From the cell containing the given text, extract its center point as [x, y] coordinate. 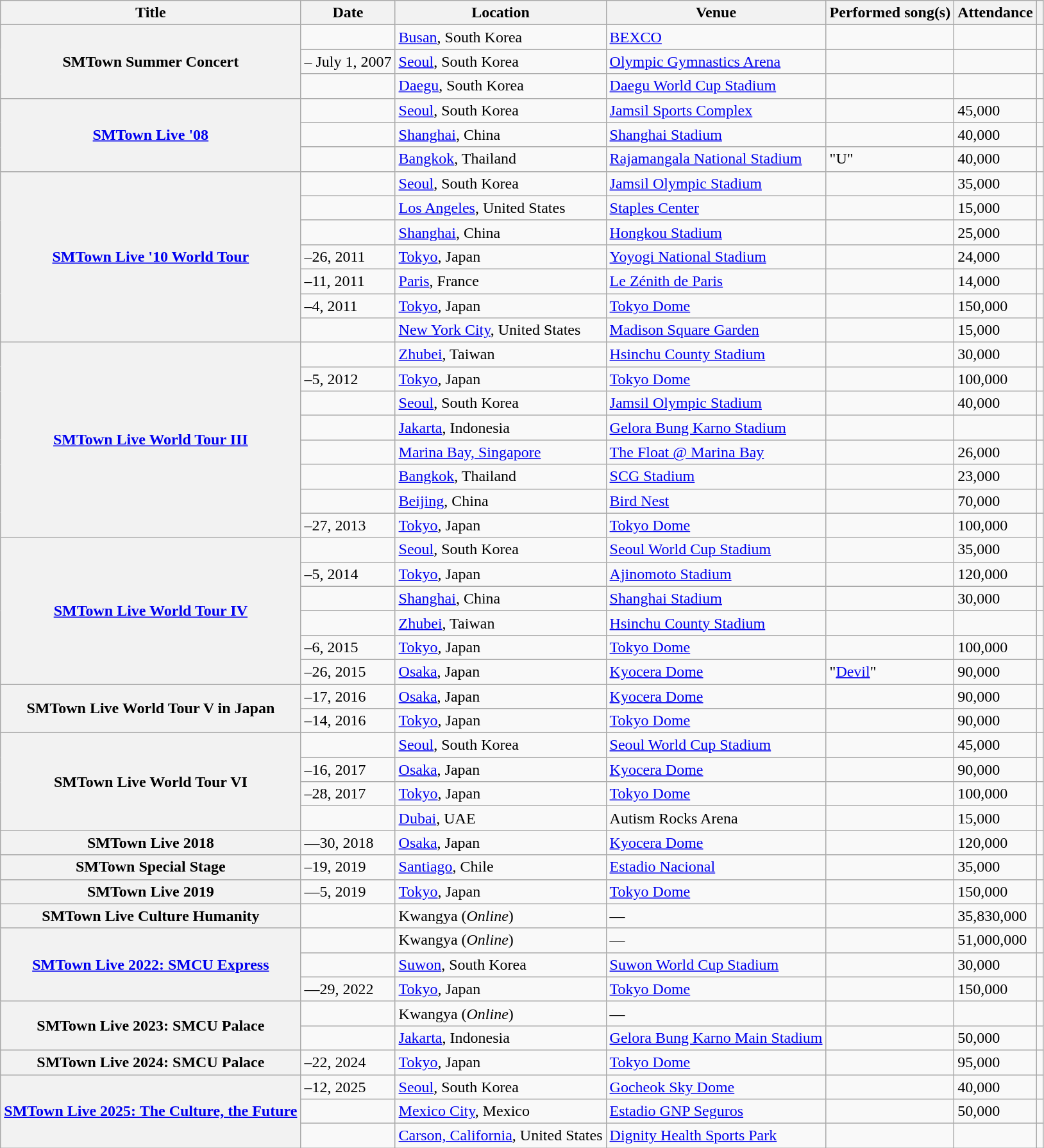
SMTown Live 2024: SMCU Palace [151, 1062]
Busan, South Korea [500, 37]
–5, 2014 [348, 574]
14,000 [995, 281]
Location [500, 13]
Marina Bay, Singapore [500, 452]
SMTown Live 2023: SMCU Palace [151, 1026]
SMTown Live 2019 [151, 891]
SMTown Live World Tour V in Japan [151, 708]
26,000 [995, 452]
–26, 2011 [348, 257]
Rajamangala National Stadium [716, 159]
25,000 [995, 232]
Estadio GNP Seguros [716, 1111]
–16, 2017 [348, 770]
Daegu World Cup Stadium [716, 86]
Bird Nest [716, 501]
Yoyogi National Stadium [716, 257]
"U" [890, 159]
SMTown Special Stage [151, 867]
–22, 2024 [348, 1062]
70,000 [995, 501]
Dignity Health Sports Park [716, 1136]
– July 1, 2007 [348, 62]
Gelora Bung Karno Stadium [716, 428]
Autism Rocks Arena [716, 818]
Le Zénith de Paris [716, 281]
–14, 2016 [348, 721]
–28, 2017 [348, 794]
BEXCO [716, 37]
Estadio Nacional [716, 867]
Los Angeles, United States [500, 208]
51,000,000 [995, 940]
Staples Center [716, 208]
–17, 2016 [348, 696]
Mexico City, Mexico [500, 1111]
SMTown Live '08 [151, 135]
SMTown Live World Tour VI [151, 782]
Dubai, UAE [500, 818]
Gelora Bung Karno Main Stadium [716, 1038]
SMTown Live '10 World Tour [151, 257]
The Float @ Marina Bay [716, 452]
SMTown Live 2025: The Culture, the Future [151, 1111]
"Devil" [890, 671]
Suwon, South Korea [500, 965]
New York City, United States [500, 330]
Olympic Gymnastics Arena [716, 62]
Ajinomoto Stadium [716, 574]
–5, 2012 [348, 379]
Venue [716, 13]
Gocheok Sky Dome [716, 1087]
—5, 2019 [348, 891]
–27, 2013 [348, 525]
Paris, France [500, 281]
Title [151, 13]
SMTown Live World Tour IV [151, 611]
–4, 2011 [348, 306]
—29, 2022 [348, 989]
23,000 [995, 477]
35,830,000 [995, 916]
Madison Square Garden [716, 330]
SMTown Live 2018 [151, 843]
95,000 [995, 1062]
–19, 2019 [348, 867]
Attendance [995, 13]
–6, 2015 [348, 647]
Santiago, Chile [500, 867]
–11, 2011 [348, 281]
SMTown Live Culture Humanity [151, 916]
Performed song(s) [890, 13]
Date [348, 13]
–12, 2025 [348, 1087]
Daegu, South Korea [500, 86]
Carson, California, United States [500, 1136]
Hongkou Stadium [716, 232]
Suwon World Cup Stadium [716, 965]
—30, 2018 [348, 843]
–26, 2015 [348, 671]
Beijing, China [500, 501]
Jamsil Sports Complex [716, 110]
SMTown Summer Concert [151, 62]
SCG Stadium [716, 477]
SMTown Live World Tour III [151, 440]
SMTown Live 2022: SMCU Express [151, 965]
24,000 [995, 257]
